Return the (x, y) coordinate for the center point of the cell that contains the specified text.  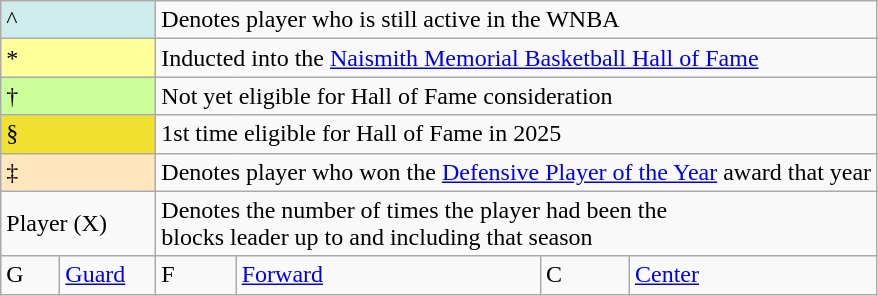
Not yet eligible for Hall of Fame consideration (516, 96)
Guard (108, 275)
^ (78, 20)
C (584, 275)
Forward (388, 275)
Player (X) (78, 224)
§ (78, 134)
Center (752, 275)
‡ (78, 172)
G (30, 275)
* (78, 58)
Inducted into the Naismith Memorial Basketball Hall of Fame (516, 58)
1st time eligible for Hall of Fame in 2025 (516, 134)
Denotes player who is still active in the WNBA (516, 20)
F (196, 275)
Denotes the number of times the player had been theblocks leader up to and including that season (516, 224)
Denotes player who won the Defensive Player of the Year award that year (516, 172)
† (78, 96)
